Return (X, Y) of the center of cell containing provided text 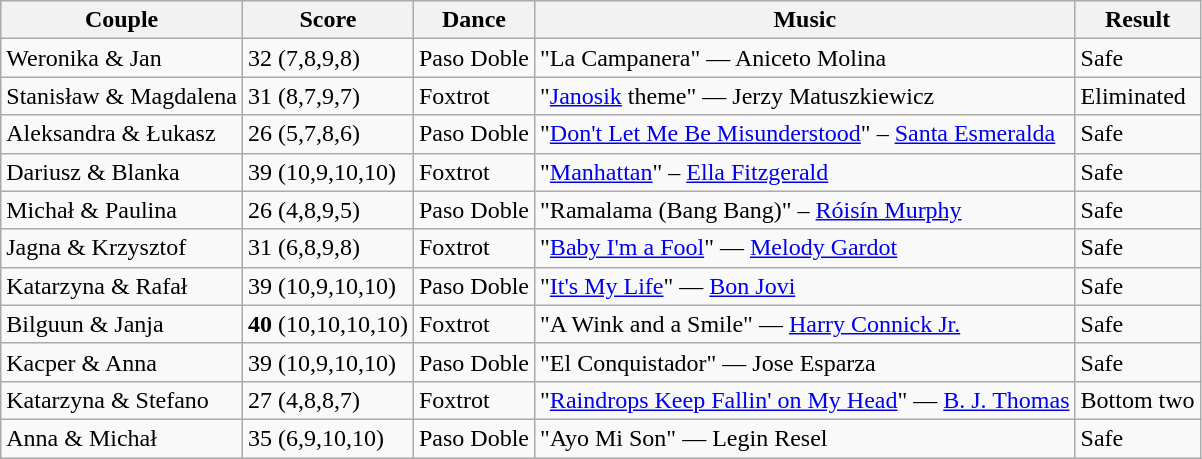
Katarzyna & Rafał (122, 286)
"Don't Let Me Be Misunderstood" – Santa Esmeralda (805, 134)
"Raindrops Keep Fallin' on My Head" — B. J. Thomas (805, 400)
31 (8,7,9,7) (328, 96)
Anna & Michał (122, 438)
Michał & Paulina (122, 210)
Stanisław & Magdalena (122, 96)
32 (7,8,9,8) (328, 58)
Katarzyna & Stefano (122, 400)
"Ramalama (Bang Bang)" – Róisín Murphy (805, 210)
31 (6,8,9,8) (328, 248)
"Manhattan" – Ella Fitzgerald (805, 172)
"La Campanera" — Aniceto Molina (805, 58)
"El Conquistador" — Jose Esparza (805, 362)
Aleksandra & Łukasz (122, 134)
Music (805, 20)
26 (5,7,8,6) (328, 134)
Jagna & Krzysztof (122, 248)
Kacper & Anna (122, 362)
Score (328, 20)
Weronika & Jan (122, 58)
40 (10,10,10,10) (328, 324)
35 (6,9,10,10) (328, 438)
"Ayo Mi Son" — Legin Resel (805, 438)
Couple (122, 20)
Eliminated (1138, 96)
"A Wink and a Smile" — Harry Connick Jr. (805, 324)
Bottom two (1138, 400)
Result (1138, 20)
"It's My Life" — Bon Jovi (805, 286)
Dance (474, 20)
"Baby I'm a Fool" — Melody Gardot (805, 248)
26 (4,8,9,5) (328, 210)
"Janosik theme" — Jerzy Matuszkiewicz (805, 96)
Dariusz & Blanka (122, 172)
27 (4,8,8,7) (328, 400)
Bilguun & Janja (122, 324)
